Return the (X, Y) coordinate for the center point of the cell that contains the specified text.  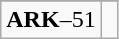
ARK–51 (51, 20)
